From the cell containing the given text, extract its center point as [X, Y] coordinate. 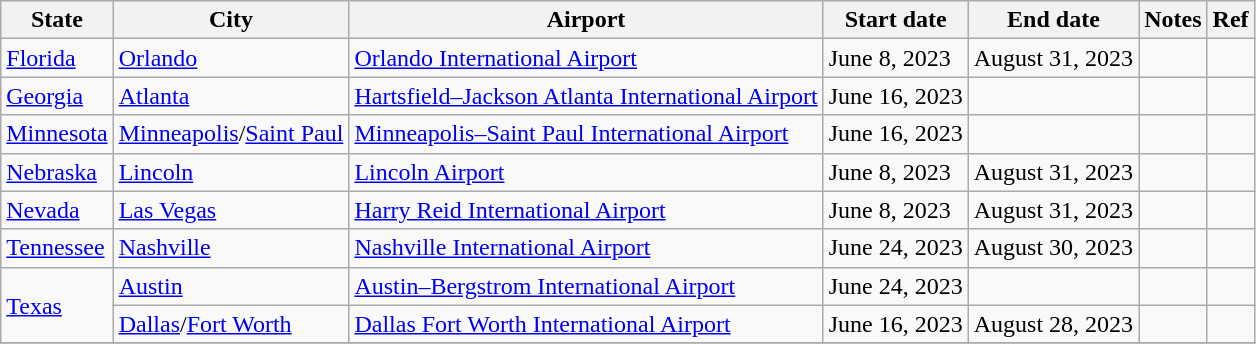
Dallas/Fort Worth [231, 324]
Orlando [231, 58]
Nashville International Airport [586, 248]
Georgia [57, 96]
August 28, 2023 [1053, 324]
Minnesota [57, 134]
Lincoln Airport [586, 172]
Nebraska [57, 172]
Minneapolis–Saint Paul International Airport [586, 134]
State [57, 20]
Ref [1230, 20]
Nevada [57, 210]
Las Vegas [231, 210]
Dallas Fort Worth International Airport [586, 324]
Atlanta [231, 96]
Notes [1173, 20]
Lincoln [231, 172]
Harry Reid International Airport [586, 210]
Nashville [231, 248]
Orlando International Airport [586, 58]
Austin–Bergstrom International Airport [586, 286]
Airport [586, 20]
August 30, 2023 [1053, 248]
Texas [57, 305]
End date [1053, 20]
Florida [57, 58]
Tennessee [57, 248]
Start date [896, 20]
Austin [231, 286]
Minneapolis/Saint Paul [231, 134]
City [231, 20]
Hartsfield–Jackson Atlanta International Airport [586, 96]
